Return the (X, Y) coordinate for the center point of the cell that contains the specified text.  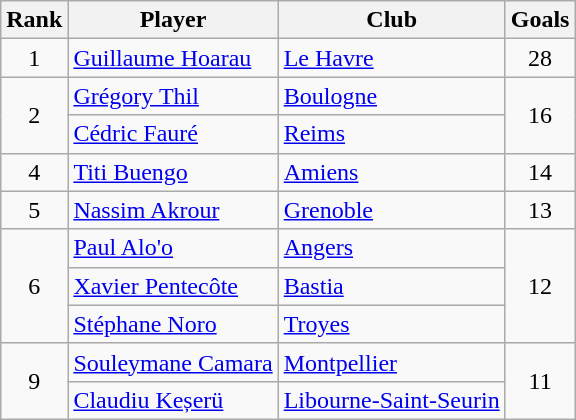
Paul Alo'o (173, 248)
Grenoble (392, 210)
Montpellier (392, 362)
Goals (540, 20)
Le Havre (392, 58)
4 (34, 172)
Titi Buengo (173, 172)
Angers (392, 248)
1 (34, 58)
Cédric Fauré (173, 134)
5 (34, 210)
14 (540, 172)
Grégory Thil (173, 96)
Libourne-Saint-Seurin (392, 400)
16 (540, 115)
Nassim Akrour (173, 210)
11 (540, 381)
Boulogne (392, 96)
Guillaume Hoarau (173, 58)
Stéphane Noro (173, 324)
9 (34, 381)
Claudiu Keșerü (173, 400)
Souleymane Camara (173, 362)
2 (34, 115)
6 (34, 286)
12 (540, 286)
13 (540, 210)
Club (392, 20)
Reims (392, 134)
Troyes (392, 324)
Rank (34, 20)
28 (540, 58)
Player (173, 20)
Bastia (392, 286)
Amiens (392, 172)
Xavier Pentecôte (173, 286)
